Capture the cell that displays the provided text and extract its [X, Y] central coordinate. 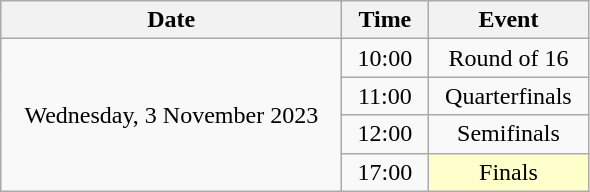
Date [172, 20]
Wednesday, 3 November 2023 [172, 115]
Event [508, 20]
12:00 [385, 134]
Round of 16 [508, 58]
Time [385, 20]
Finals [508, 172]
11:00 [385, 96]
Quarterfinals [508, 96]
10:00 [385, 58]
Semifinals [508, 134]
17:00 [385, 172]
